Search for the cell housing the specified text and yield its (x, y) center coordinate. 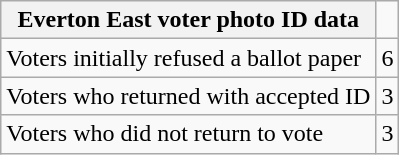
Voters who did not return to vote (188, 134)
Everton East voter photo ID data (188, 20)
Voters initially refused a ballot paper (188, 58)
6 (388, 58)
Voters who returned with accepted ID (188, 96)
